For the text-containing cell, return its midpoint in (x, y) coordinate format. 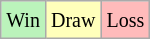
Win (24, 20)
Draw (72, 20)
Loss (126, 20)
